Return the (x, y) coordinate for the center point of the cell that contains the specified text.  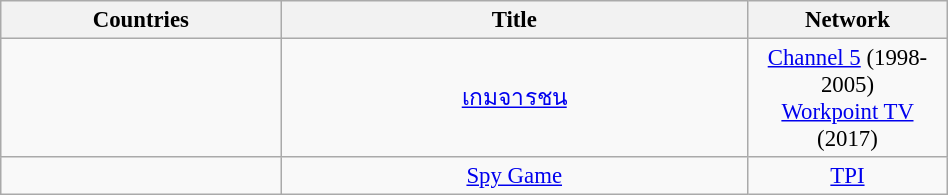
Channel 5 (1998-2005)Workpoint TV (2017) (848, 98)
เกมจารชน (514, 98)
TPI (848, 176)
Countries (141, 20)
Title (514, 20)
Spy Game (514, 176)
Network (848, 20)
